Capture the cell that displays the provided text and extract its (x, y) central coordinate. 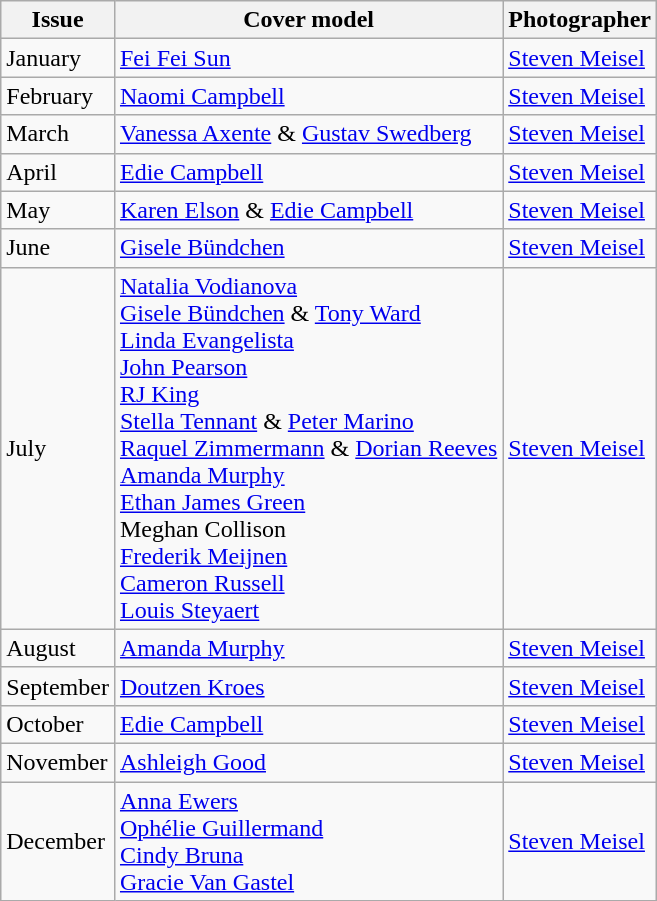
September (58, 686)
Gisele Bündchen (308, 248)
Doutzen Kroes (308, 686)
Karen Elson & Edie Campbell (308, 210)
Issue (58, 20)
January (58, 58)
October (58, 724)
June (58, 248)
Amanda Murphy (308, 648)
May (58, 210)
December (58, 842)
November (58, 762)
March (58, 134)
Cover model (308, 20)
July (58, 448)
Vanessa Axente & Gustav Swedberg (308, 134)
Ashleigh Good (308, 762)
August (58, 648)
Anna EwersOphélie GuillermandCindy BrunaGracie Van Gastel (308, 842)
February (58, 96)
Naomi Campbell (308, 96)
Fei Fei Sun (308, 58)
Photographer (580, 20)
April (58, 172)
